Scan for the cell matching the given text and deliver its [X, Y] coordinate at center. 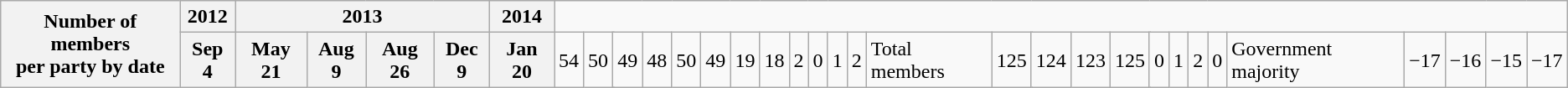
Jan 20 [523, 60]
−16 [1466, 60]
Government majority [1316, 60]
48 [657, 60]
Aug 26 [400, 60]
−15 [1506, 60]
19 [745, 60]
18 [774, 60]
Total members [929, 60]
124 [1050, 60]
Sep 4 [208, 60]
Dec 9 [462, 60]
54 [570, 60]
2013 [363, 17]
2012 [208, 17]
2014 [523, 17]
Aug 9 [336, 60]
May 21 [271, 60]
Number of membersper party by date [90, 44]
123 [1091, 60]
